Identify which cell holds the provided text, then report its [X, Y] central coordinate. 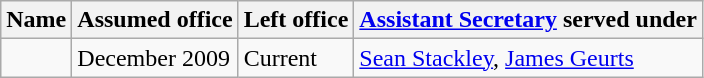
Left office [296, 20]
Name [36, 20]
Current [296, 58]
Assumed office [155, 20]
Assistant Secretary served under [528, 20]
December 2009 [155, 58]
Sean Stackley, James Geurts [528, 58]
